Detect which cell encompasses the target text, then output its [x, y] center coordinate. 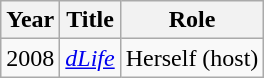
Herself (host) [192, 58]
Year [30, 20]
Title [90, 20]
2008 [30, 58]
dLife [90, 58]
Role [192, 20]
